Capture the cell that displays the provided text and extract its [X, Y] central coordinate. 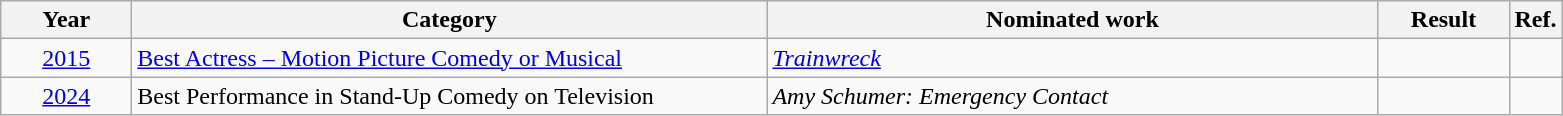
Category [450, 20]
Best Actress – Motion Picture Comedy or Musical [450, 58]
Year [66, 20]
2024 [66, 96]
Amy Schumer: Emergency Contact [1072, 96]
Best Performance in Stand-Up Comedy on Television [450, 96]
Trainwreck [1072, 58]
2015 [66, 58]
Ref. [1536, 20]
Result [1444, 20]
Nominated work [1072, 20]
